For the text-containing cell, return its midpoint in (x, y) coordinate format. 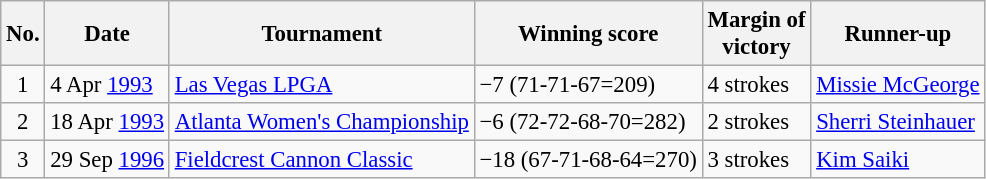
Atlanta Women's Championship (322, 122)
2 (23, 122)
Missie McGeorge (898, 85)
Las Vegas LPGA (322, 85)
18 Apr 1993 (107, 122)
Margin ofvictory (756, 34)
4 Apr 1993 (107, 85)
Kim Saiki (898, 160)
2 strokes (756, 122)
−7 (71-71-67=209) (588, 85)
No. (23, 34)
Sherri Steinhauer (898, 122)
Tournament (322, 34)
3 (23, 160)
1 (23, 85)
Winning score (588, 34)
−6 (72-72-68-70=282) (588, 122)
−18 (67-71-68-64=270) (588, 160)
29 Sep 1996 (107, 160)
Fieldcrest Cannon Classic (322, 160)
Date (107, 34)
4 strokes (756, 85)
Runner-up (898, 34)
3 strokes (756, 160)
